Locate the cell with the specified text and output its (X, Y) center coordinate. 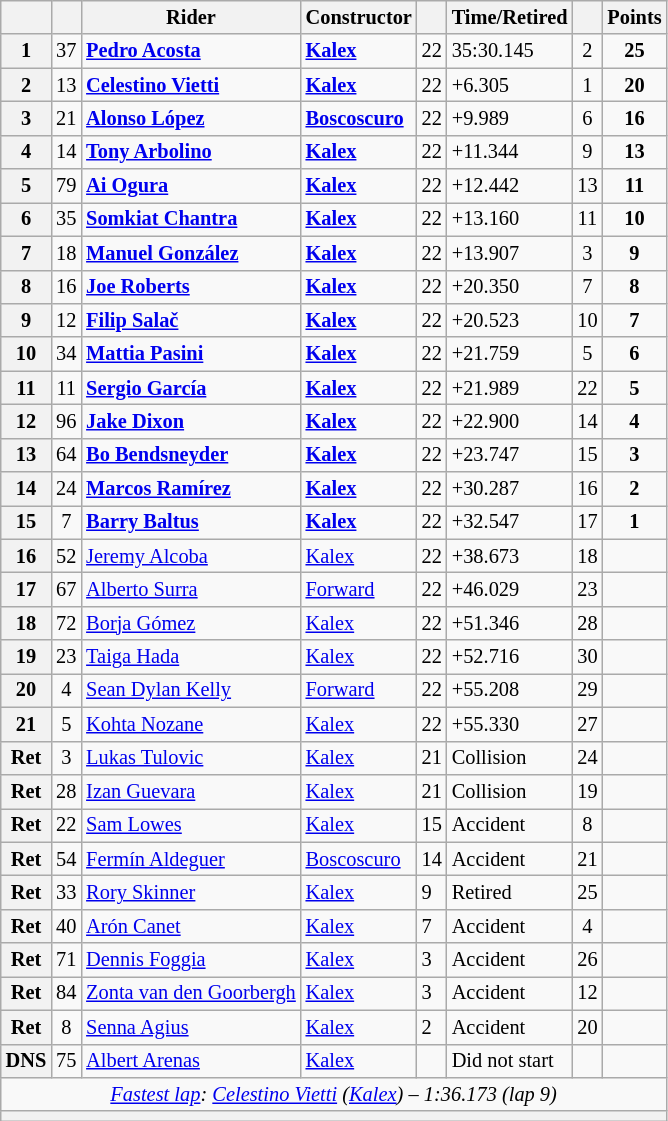
Tony Arbolino (190, 152)
Fastest lap: Celestino Vietti (Kalex) – 1:36.173 (lap 9) (334, 1094)
27 (587, 724)
+13.907 (510, 253)
+6.305 (510, 85)
Barry Baltus (190, 522)
37 (66, 51)
Dennis Foggia (190, 960)
Borja Gómez (190, 623)
Sam Lowes (190, 825)
Mattia Pasini (190, 354)
+21.989 (510, 388)
Time/Retired (510, 17)
Retired (510, 892)
26 (587, 960)
Izan Guevara (190, 791)
Constructor (359, 17)
Bo Bendsneyder (190, 455)
Marcos Ramírez (190, 489)
DNS (26, 1061)
Jake Dixon (190, 421)
64 (66, 455)
+55.330 (510, 724)
+12.442 (510, 186)
+51.346 (510, 623)
+52.716 (510, 657)
33 (66, 892)
Albert Arenas (190, 1061)
+13.160 (510, 219)
Joe Roberts (190, 287)
+9.989 (510, 118)
35 (66, 219)
+20.350 (510, 287)
40 (66, 926)
54 (66, 859)
Taiga Hada (190, 657)
75 (66, 1061)
84 (66, 993)
Rider (190, 17)
Celestino Vietti (190, 85)
Rory Skinner (190, 892)
+46.029 (510, 589)
96 (66, 421)
52 (66, 556)
35:30.145 (510, 51)
Jeremy Alcoba (190, 556)
72 (66, 623)
Kohta Nozane (190, 724)
Lukas Tulovic (190, 758)
Did not start (510, 1061)
Zonta van den Goorbergh (190, 993)
Points (634, 17)
79 (66, 186)
+23.747 (510, 455)
+21.759 (510, 354)
Fermín Aldeguer (190, 859)
Alonso López (190, 118)
+55.208 (510, 690)
Ai Ogura (190, 186)
+22.900 (510, 421)
30 (587, 657)
+32.547 (510, 522)
+38.673 (510, 556)
+30.287 (510, 489)
Filip Salač (190, 320)
Sergio García (190, 388)
Alberto Surra (190, 589)
29 (587, 690)
67 (66, 589)
Somkiat Chantra (190, 219)
+20.523 (510, 320)
Arón Canet (190, 926)
+11.344 (510, 152)
Manuel González (190, 253)
Senna Agius (190, 1027)
71 (66, 960)
34 (66, 354)
Pedro Acosta (190, 51)
Sean Dylan Kelly (190, 690)
